Provide the [x, y] coordinate of the cell's center where the given text is located.  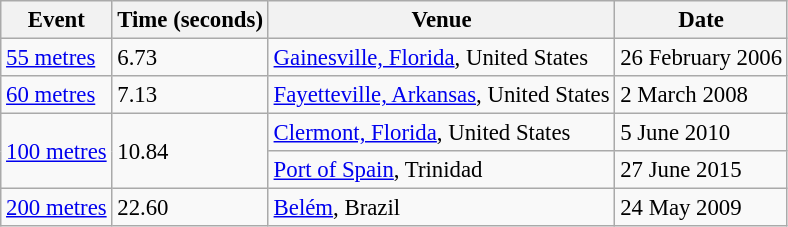
10.84 [190, 152]
Belém, Brazil [442, 208]
22.60 [190, 208]
Event [56, 20]
26 February 2006 [702, 58]
Venue [442, 20]
100 metres [56, 152]
Date [702, 20]
27 June 2015 [702, 170]
60 metres [56, 95]
Gainesville, Florida, United States [442, 58]
Clermont, Florida, United States [442, 133]
5 June 2010 [702, 133]
7.13 [190, 95]
2 March 2008 [702, 95]
24 May 2009 [702, 208]
6.73 [190, 58]
200 metres [56, 208]
Time (seconds) [190, 20]
Fayetteville, Arkansas, United States [442, 95]
55 metres [56, 58]
Port of Spain, Trinidad [442, 170]
